Scan for the cell matching the given text and deliver its [x, y] coordinate at center. 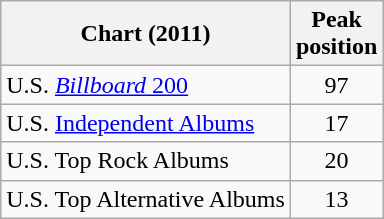
U.S. Top Rock Albums [146, 161]
U.S. Independent Albums [146, 123]
13 [336, 199]
20 [336, 161]
97 [336, 85]
Chart (2011) [146, 34]
U.S. Billboard 200 [146, 85]
Peakposition [336, 34]
U.S. Top Alternative Albums [146, 199]
17 [336, 123]
